Return the (x, y) coordinate for the center point of the cell that contains the specified text.  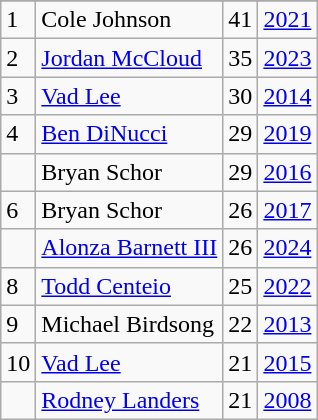
3 (18, 96)
2017 (288, 210)
2016 (288, 172)
22 (240, 324)
25 (240, 286)
1 (18, 20)
2013 (288, 324)
2014 (288, 96)
2015 (288, 362)
2022 (288, 286)
Michael Birdsong (130, 324)
30 (240, 96)
Todd Centeio (130, 286)
35 (240, 58)
2 (18, 58)
41 (240, 20)
Jordan McCloud (130, 58)
2024 (288, 248)
9 (18, 324)
4 (18, 134)
10 (18, 362)
2008 (288, 400)
2019 (288, 134)
Ben DiNucci (130, 134)
Alonza Barnett III (130, 248)
8 (18, 286)
2023 (288, 58)
2021 (288, 20)
Cole Johnson (130, 20)
6 (18, 210)
Rodney Landers (130, 400)
